Search for the cell housing the specified text and yield its [x, y] center coordinate. 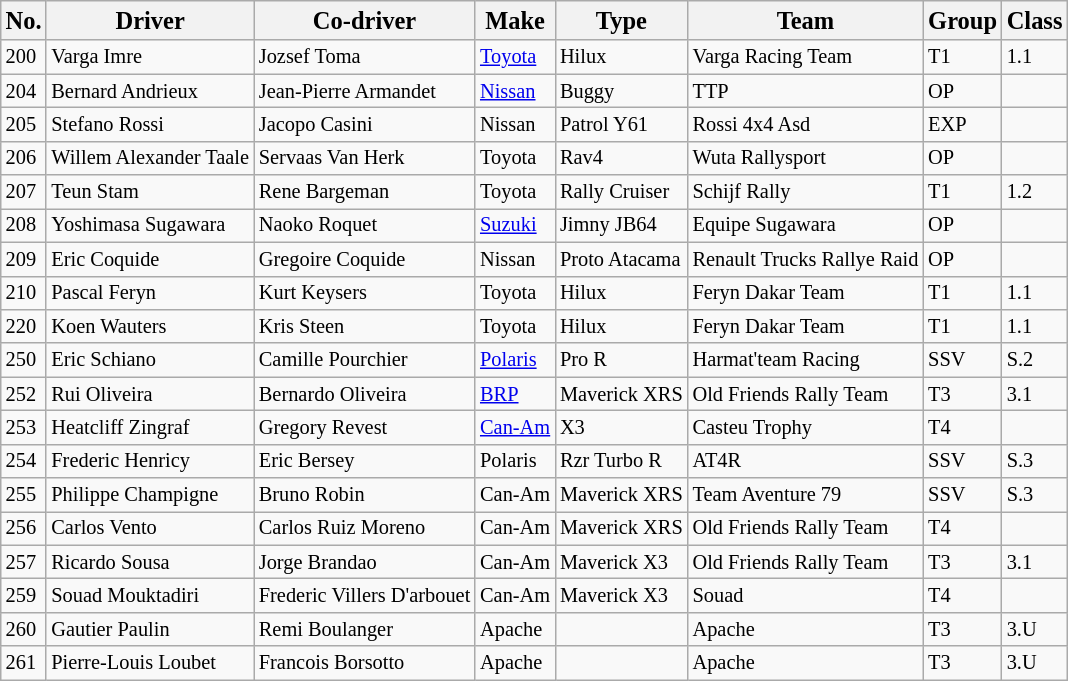
Varga Racing Team [806, 57]
BRP [515, 394]
Suzuki [515, 225]
Bernardo Oliveira [364, 394]
208 [24, 225]
210 [24, 293]
Pascal Feryn [150, 293]
Jozsef Toma [364, 57]
TTP [806, 91]
Souad Mouktadiri [150, 595]
EXP [962, 124]
Rally Cruiser [622, 192]
254 [24, 461]
Team Aventure 79 [806, 495]
Jean-Pierre Armandet [364, 91]
Camille Pourchier [364, 360]
206 [24, 158]
Jacopo Casini [364, 124]
No. [24, 20]
Francois Borsotto [364, 663]
220 [24, 326]
Rav4 [622, 158]
1.2 [1034, 192]
Gregoire Coquide [364, 259]
252 [24, 394]
Varga Imre [150, 57]
Schijf Rally [806, 192]
253 [24, 427]
Renault Trucks Rallye Raid [806, 259]
Frederic Villers D'arbouet [364, 595]
Type [622, 20]
Frederic Henricy [150, 461]
Yoshimasa Sugawara [150, 225]
250 [24, 360]
Jorge Brandao [364, 562]
Team [806, 20]
Rene Bargeman [364, 192]
Remi Boulanger [364, 629]
Pierre-Louis Loubet [150, 663]
Eric Bersey [364, 461]
Rzr Turbo R [622, 461]
Souad [806, 595]
Pro R [622, 360]
Heatcliff Zingraf [150, 427]
Teun Stam [150, 192]
259 [24, 595]
Equipe Sugawara [806, 225]
Willem Alexander Taale [150, 158]
Driver [150, 20]
200 [24, 57]
Carlos Ruiz Moreno [364, 528]
Casteu Trophy [806, 427]
Gautier Paulin [150, 629]
Servaas Van Herk [364, 158]
Jimny JB64 [622, 225]
Rui Oliveira [150, 394]
Proto Atacama [622, 259]
Kris Steen [364, 326]
260 [24, 629]
Harmat'team Racing [806, 360]
Kurt Keysers [364, 293]
Eric Coquide [150, 259]
Patrol Y61 [622, 124]
Koen Wauters [150, 326]
X3 [622, 427]
Rossi 4x4 Asd [806, 124]
Philippe Champigne [150, 495]
AT4R [806, 461]
Co-driver [364, 20]
S.2 [1034, 360]
Wuta Rallysport [806, 158]
207 [24, 192]
Make [515, 20]
257 [24, 562]
Bruno Robin [364, 495]
205 [24, 124]
255 [24, 495]
261 [24, 663]
Eric Schiano [150, 360]
256 [24, 528]
Naoko Roquet [364, 225]
Stefano Rossi [150, 124]
209 [24, 259]
Ricardo Sousa [150, 562]
Class [1034, 20]
Buggy [622, 91]
Gregory Revest [364, 427]
Bernard Andrieux [150, 91]
Group [962, 20]
204 [24, 91]
Carlos Vento [150, 528]
